Search for the cell housing the specified text and yield its [x, y] center coordinate. 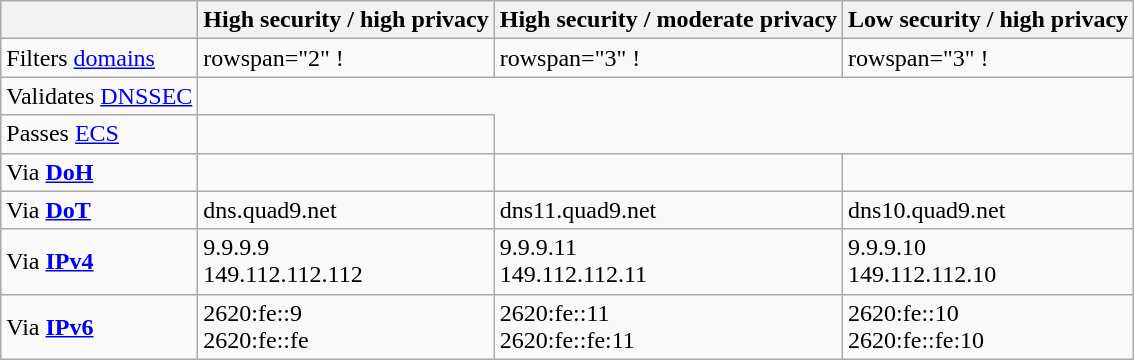
High security / high privacy [346, 20]
9.9.9.9149.112.112.112 [346, 262]
rowspan="2" ! [346, 58]
dns.quad9.net [346, 210]
Validates DNSSEC [100, 96]
Via DoH [100, 172]
Passes ECS [100, 134]
Via IPv4 [100, 262]
High security / moderate privacy [668, 20]
dns10.quad9.net [988, 210]
9.9.9.11149.112.112.11 [668, 262]
9.9.9.10149.112.112.10 [988, 262]
2620:fe::92620:fe::fe [346, 326]
dns11.quad9.net [668, 210]
2620:fe::102620:fe::fe:10 [988, 326]
Filters domains [100, 58]
Low security / high privacy [988, 20]
Via IPv6 [100, 326]
2620:fe::112620:fe::fe:11 [668, 326]
Via DoT [100, 210]
